Scan for the cell matching the given text and deliver its [x, y] coordinate at center. 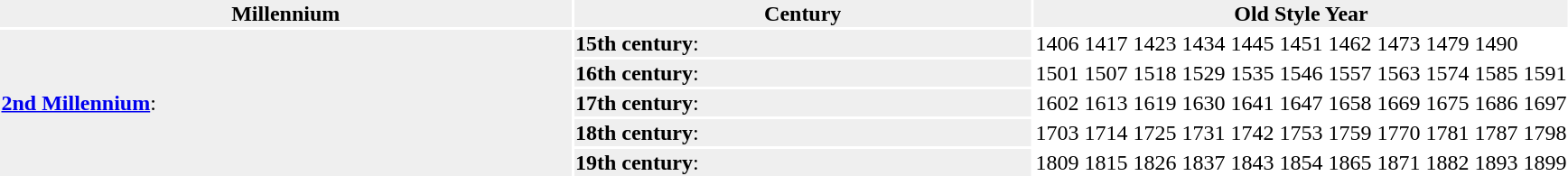
1675 [1447, 103]
1770 [1398, 133]
1490 [1496, 43]
18th century: [802, 133]
1787 [1496, 133]
1686 [1496, 103]
1641 [1252, 103]
1619 [1154, 103]
1798 [1545, 133]
1585 [1496, 73]
1423 [1154, 43]
1529 [1203, 73]
1731 [1203, 133]
1871 [1398, 162]
1753 [1301, 133]
1417 [1106, 43]
2nd Millennium: [285, 103]
17th century: [802, 103]
1518 [1154, 73]
1434 [1203, 43]
1893 [1496, 162]
1563 [1398, 73]
1591 [1545, 73]
1669 [1398, 103]
Old Style Year [1301, 14]
19th century: [802, 162]
1479 [1447, 43]
1406 [1057, 43]
1703 [1057, 133]
1837 [1203, 162]
1535 [1252, 73]
1854 [1301, 162]
1658 [1349, 103]
1501 [1057, 73]
16th century: [802, 73]
1445 [1252, 43]
1613 [1106, 103]
1843 [1252, 162]
Millennium [285, 14]
1557 [1349, 73]
1759 [1349, 133]
1507 [1106, 73]
Century [802, 14]
1815 [1106, 162]
1647 [1301, 103]
1697 [1545, 103]
1899 [1545, 162]
1602 [1057, 103]
1546 [1301, 73]
1574 [1447, 73]
1630 [1203, 103]
1781 [1447, 133]
1714 [1106, 133]
1451 [1301, 43]
1742 [1252, 133]
1462 [1349, 43]
1865 [1349, 162]
1725 [1154, 133]
1882 [1447, 162]
1473 [1398, 43]
15th century: [802, 43]
1826 [1154, 162]
1809 [1057, 162]
